Scan for the cell matching the given text and deliver its (X, Y) coordinate at center. 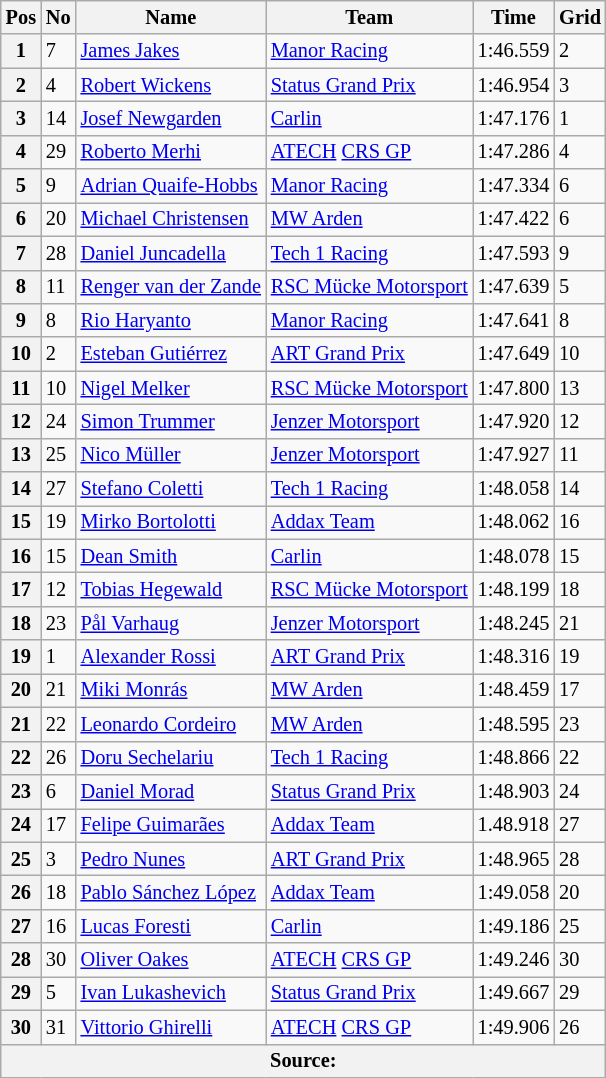
Daniel Juncadella (171, 253)
Team (370, 17)
1:49.058 (514, 892)
Miki Monrás (171, 690)
Simon Trummer (171, 421)
James Jakes (171, 51)
1:46.559 (514, 51)
1:47.641 (514, 320)
Daniel Morad (171, 791)
1:48.866 (514, 758)
Roberto Merhi (171, 152)
1:47.286 (514, 152)
Grid (580, 17)
1:48.459 (514, 690)
1:48.245 (514, 623)
Alexander Rossi (171, 657)
1:48.062 (514, 522)
Lucas Foresti (171, 926)
1:49.667 (514, 993)
Rio Haryanto (171, 320)
Doru Sechelariu (171, 758)
1:47.920 (514, 421)
1:47.639 (514, 287)
1.48.918 (514, 825)
Pos (21, 17)
1:48.965 (514, 859)
1:48.316 (514, 657)
1:48.595 (514, 724)
1:47.176 (514, 118)
Josef Newgarden (171, 118)
Vittorio Ghirelli (171, 1027)
31 (58, 1027)
Pablo Sánchez López (171, 892)
1:48.058 (514, 489)
1:47.649 (514, 354)
Michael Christensen (171, 219)
Mirko Bortolotti (171, 522)
1:49.246 (514, 960)
1:47.927 (514, 455)
Pål Varhaug (171, 623)
Oliver Oakes (171, 960)
Tobias Hegewald (171, 589)
Dean Smith (171, 556)
1:47.422 (514, 219)
Renger van der Zande (171, 287)
Leonardo Cordeiro (171, 724)
Name (171, 17)
Ivan Lukashevich (171, 993)
Nico Müller (171, 455)
Stefano Coletti (171, 489)
No (58, 17)
1:49.186 (514, 926)
Time (514, 17)
Pedro Nunes (171, 859)
1:48.078 (514, 556)
1:48.199 (514, 589)
Felipe Guimarães (171, 825)
1:46.954 (514, 85)
Robert Wickens (171, 85)
1:49.906 (514, 1027)
1:47.593 (514, 253)
1:48.903 (514, 791)
Adrian Quaife-Hobbs (171, 186)
Esteban Gutiérrez (171, 354)
Nigel Melker (171, 388)
1:47.334 (514, 186)
1:47.800 (514, 388)
Source: (304, 1061)
